From the cell containing the given text, extract its center point as (x, y) coordinate. 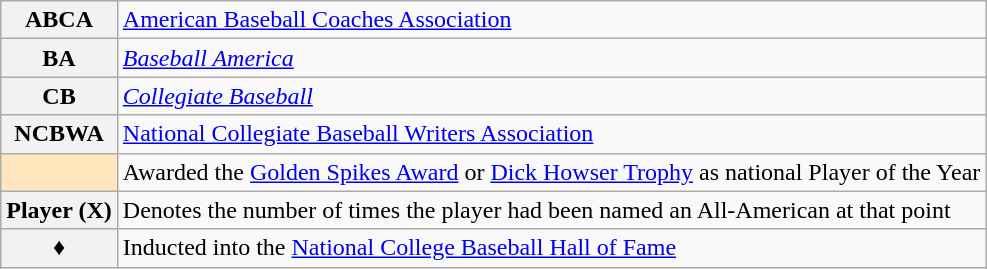
BA (60, 58)
CB (60, 96)
Player (X) (60, 210)
ABCA (60, 20)
National Collegiate Baseball Writers Association (552, 134)
NCBWA (60, 134)
Awarded the Golden Spikes Award or Dick Howser Trophy as national Player of the Year (552, 172)
♦ (60, 248)
Denotes the number of times the player had been named an All-American at that point (552, 210)
Collegiate Baseball (552, 96)
American Baseball Coaches Association (552, 20)
Baseball America (552, 58)
Inducted into the National College Baseball Hall of Fame (552, 248)
